From the cell containing the given text, extract its center point as (X, Y) coordinate. 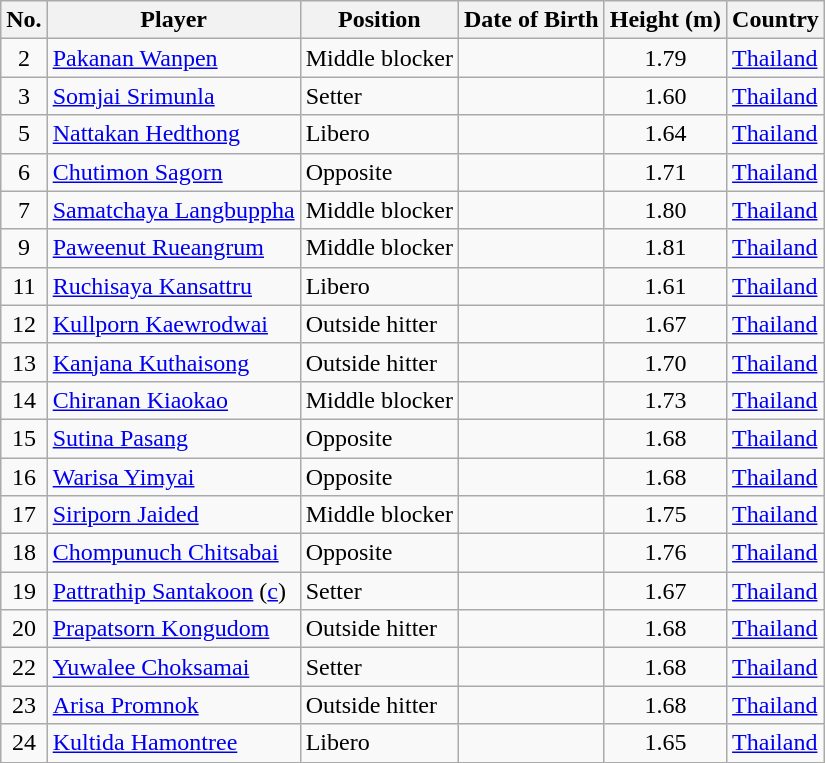
3 (24, 96)
11 (24, 286)
1.79 (665, 58)
Height (m) (665, 20)
1.61 (665, 286)
Pakanan Wanpen (174, 58)
Kultida Hamontree (174, 743)
13 (24, 362)
Yuwalee Choksamai (174, 667)
22 (24, 667)
5 (24, 134)
Date of Birth (532, 20)
Samatchaya Langbuppha (174, 210)
7 (24, 210)
17 (24, 515)
Chompunuch Chitsabai (174, 553)
23 (24, 705)
Prapatsorn Kongudom (174, 629)
12 (24, 324)
1.71 (665, 172)
24 (24, 743)
20 (24, 629)
16 (24, 477)
1.80 (665, 210)
Chiranan Kiaokao (174, 400)
1.73 (665, 400)
1.60 (665, 96)
6 (24, 172)
Player (174, 20)
Chutimon Sagorn (174, 172)
18 (24, 553)
1.81 (665, 248)
9 (24, 248)
Kanjana Kuthaisong (174, 362)
14 (24, 400)
Nattakan Hedthong (174, 134)
Ruchisaya Kansattru (174, 286)
19 (24, 591)
1.75 (665, 515)
1.70 (665, 362)
Siriporn Jaided (174, 515)
Pattrathip Santakoon (c) (174, 591)
Paweenut Rueangrum (174, 248)
No. (24, 20)
2 (24, 58)
Position (379, 20)
1.65 (665, 743)
15 (24, 438)
Warisa Yimyai (174, 477)
Somjai Srimunla (174, 96)
Arisa Promnok (174, 705)
Kullporn Kaewrodwai (174, 324)
1.64 (665, 134)
1.76 (665, 553)
Sutina Pasang (174, 438)
Country (776, 20)
